Determine the [X, Y] coordinate at the center of the cell enclosing the given text.  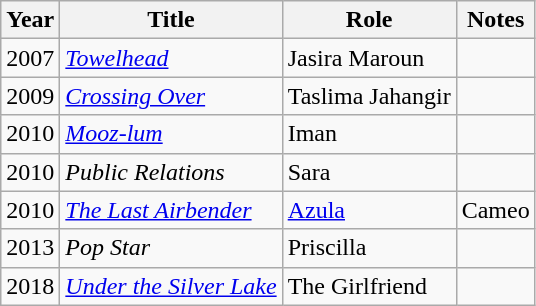
Pop Star [171, 248]
Cameo [496, 210]
Notes [496, 20]
Under the Silver Lake [171, 286]
Towelhead [171, 58]
Mooz-lum [171, 134]
The Last Airbender [171, 210]
Jasira Maroun [369, 58]
Year [30, 20]
2009 [30, 96]
Azula [369, 210]
Priscilla [369, 248]
Iman [369, 134]
Title [171, 20]
Sara [369, 172]
2013 [30, 248]
Taslima Jahangir [369, 96]
The Girlfriend [369, 286]
2007 [30, 58]
Crossing Over [171, 96]
Role [369, 20]
2018 [30, 286]
Public Relations [171, 172]
